Identify which cell holds the provided text, then report its [X, Y] central coordinate. 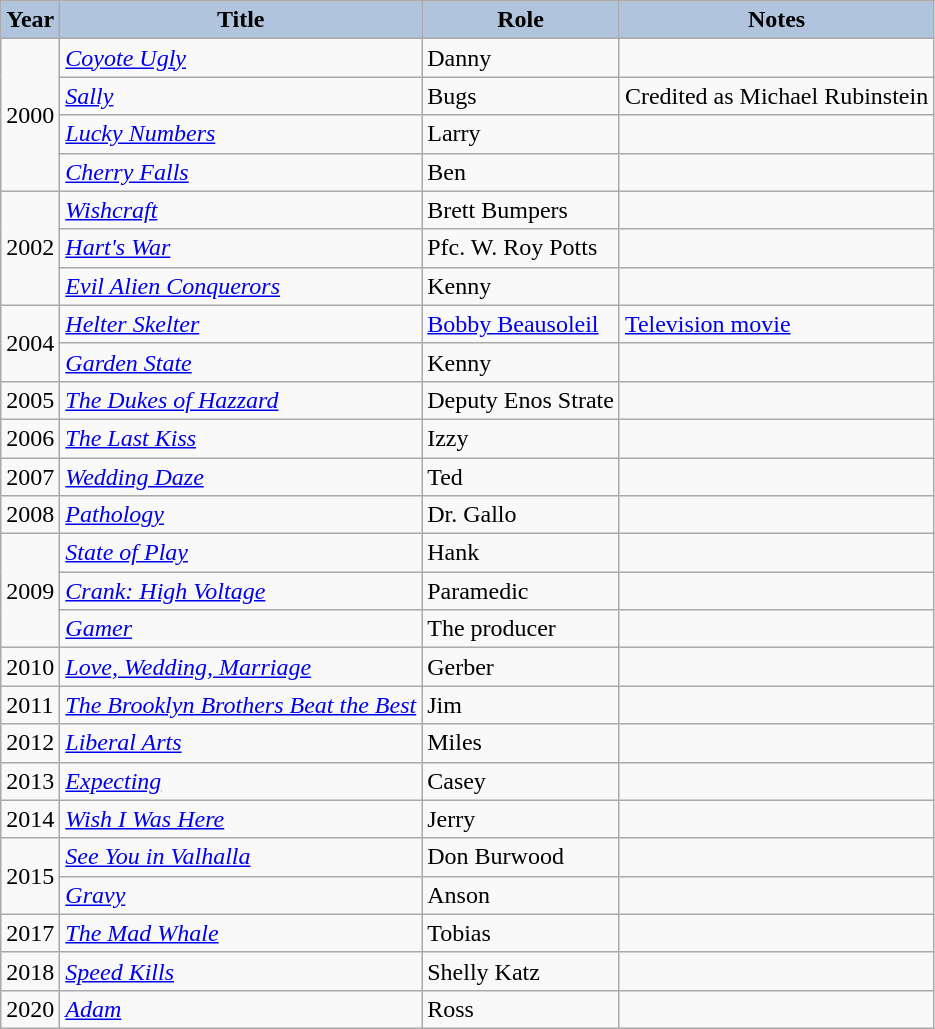
Shelly Katz [521, 971]
2010 [30, 667]
See You in Valhalla [241, 857]
Wedding Daze [241, 477]
Role [521, 20]
Sally [241, 96]
2012 [30, 743]
Speed Kills [241, 971]
Adam [241, 1009]
Wishcraft [241, 210]
2020 [30, 1009]
Pathology [241, 515]
Gravy [241, 895]
2009 [30, 591]
2015 [30, 876]
Garden State [241, 362]
Ben [521, 172]
Larry [521, 134]
Don Burwood [521, 857]
Wish I Was Here [241, 819]
2011 [30, 705]
2013 [30, 781]
Bobby Beausoleil [521, 324]
The Last Kiss [241, 438]
2006 [30, 438]
2005 [30, 400]
Miles [521, 743]
Coyote Ugly [241, 58]
The Dukes of Hazzard [241, 400]
Crank: High Voltage [241, 591]
Liberal Arts [241, 743]
2017 [30, 933]
Danny [521, 58]
Tobias [521, 933]
Ross [521, 1009]
Izzy [521, 438]
2014 [30, 819]
Title [241, 20]
Dr. Gallo [521, 515]
2002 [30, 248]
Deputy Enos Strate [521, 400]
Hart's War [241, 248]
Evil Alien Conquerors [241, 286]
Television movie [776, 324]
Anson [521, 895]
2018 [30, 971]
Love, Wedding, Marriage [241, 667]
Paramedic [521, 591]
Helter Skelter [241, 324]
2004 [30, 343]
The Brooklyn Brothers Beat the Best [241, 705]
The producer [521, 629]
Gerber [521, 667]
Gamer [241, 629]
Pfc. W. Roy Potts [521, 248]
Jerry [521, 819]
State of Play [241, 553]
2008 [30, 515]
The Mad Whale [241, 933]
Year [30, 20]
Lucky Numbers [241, 134]
Jim [521, 705]
Cherry Falls [241, 172]
Expecting [241, 781]
Ted [521, 477]
Hank [521, 553]
2007 [30, 477]
Brett Bumpers [521, 210]
2000 [30, 115]
Bugs [521, 96]
Casey [521, 781]
Notes [776, 20]
Credited as Michael Rubinstein [776, 96]
